For the text-containing cell, return its midpoint in [x, y] coordinate format. 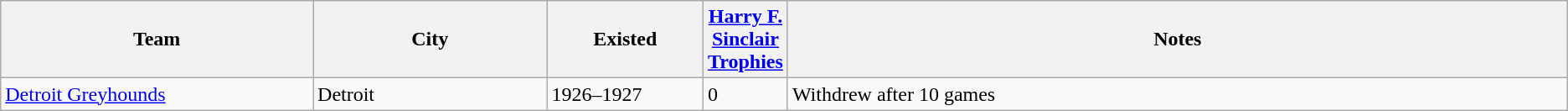
Detroit Greyhounds [157, 94]
Notes [1178, 40]
City [431, 40]
Existed [625, 40]
Detroit [431, 94]
Withdrew after 10 games [1178, 94]
Team [157, 40]
Harry F. Sinclair Trophies [745, 40]
1926–1927 [625, 94]
0 [745, 94]
